Detect which cell encompasses the target text, then output its [x, y] center coordinate. 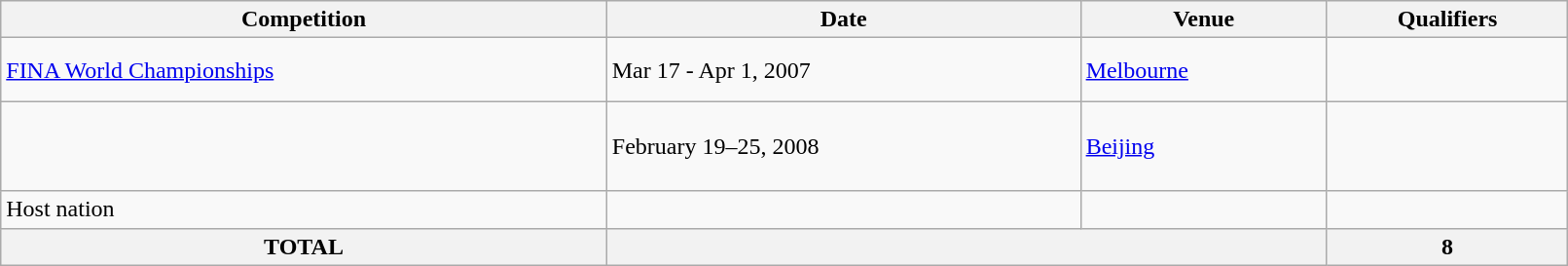
Melbourne [1203, 70]
Competition [304, 19]
Host nation [304, 209]
Beijing [1203, 146]
FINA World Championships [304, 70]
TOTAL [304, 247]
Venue [1203, 19]
February 19–25, 2008 [843, 146]
Mar 17 - Apr 1, 2007 [843, 70]
8 [1447, 247]
Qualifiers [1447, 19]
Date [843, 19]
